Detect which cell encompasses the target text, then output its [X, Y] center coordinate. 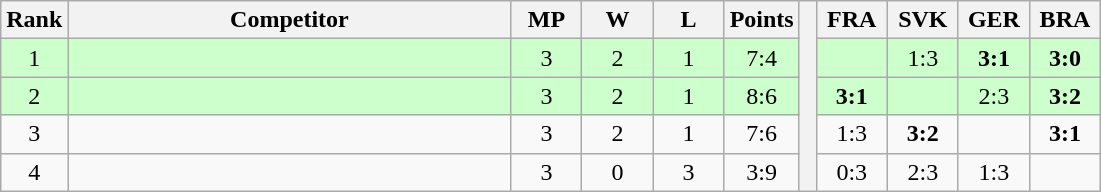
L [688, 20]
7:4 [762, 58]
0 [618, 172]
GER [994, 20]
8:6 [762, 96]
MP [546, 20]
3:0 [1064, 58]
Points [762, 20]
4 [34, 172]
Rank [34, 20]
7:6 [762, 134]
3:9 [762, 172]
W [618, 20]
0:3 [852, 172]
BRA [1064, 20]
SVK [922, 20]
FRA [852, 20]
Competitor [290, 20]
